Pinpoint the cell where the given text exists, returning its (X, Y) midpoint coordinate. 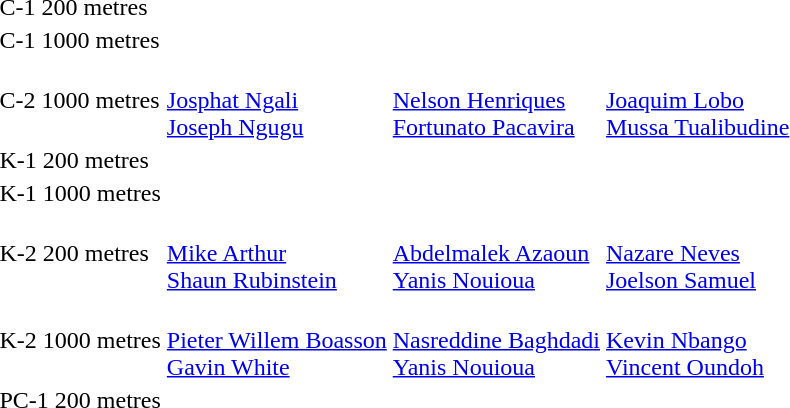
Abdelmalek AzaounYanis Nouioua (496, 253)
Mike ArthurShaun Rubinstein (276, 253)
Nasreddine BaghdadiYanis Nouioua (496, 340)
Josphat NgaliJoseph Ngugu (276, 100)
Nelson HenriquesFortunato Pacavira (496, 100)
Pieter Willem BoassonGavin White (276, 340)
